From the cell containing the given text, extract its center point as (x, y) coordinate. 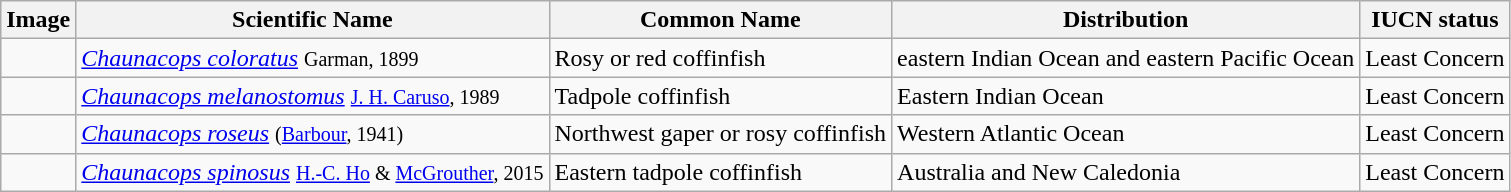
Chaunacops roseus (Barbour, 1941) (312, 134)
Rosy or red coffinfish (720, 58)
Image (38, 20)
Tadpole coffinfish (720, 96)
eastern Indian Ocean and eastern Pacific Ocean (1126, 58)
Eastern tadpole coffinfish (720, 172)
Chaunacops coloratus Garman, 1899 (312, 58)
Common Name (720, 20)
Australia and New Caledonia (1126, 172)
Northwest gaper or rosy coffinfish (720, 134)
Scientific Name (312, 20)
Western Atlantic Ocean (1126, 134)
Chaunacops melanostomus J. H. Caruso, 1989 (312, 96)
Distribution (1126, 20)
IUCN status (1435, 20)
Eastern Indian Ocean (1126, 96)
Chaunacops spinosus H.-C. Ho & McGrouther, 2015 (312, 172)
